Search for the cell housing the specified text and yield its (x, y) center coordinate. 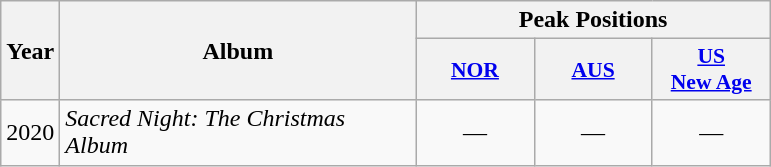
2020 (30, 132)
Peak Positions (593, 20)
AUS (593, 70)
Sacred Night: The Christmas Album (238, 132)
USNew Age (711, 70)
NOR (475, 70)
Album (238, 50)
Year (30, 50)
